Return (x, y) of the center of cell containing provided text 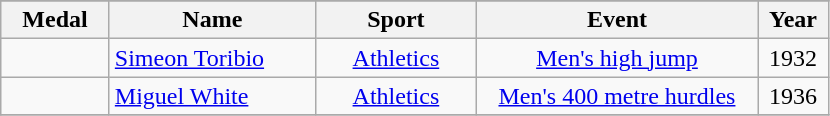
Simeon Toribio (212, 58)
Name (212, 20)
Miguel White (212, 96)
Sport (396, 20)
1932 (794, 58)
Men's 400 metre hurdles (616, 96)
Event (616, 20)
Year (794, 20)
1936 (794, 96)
Medal (56, 20)
Men's high jump (616, 58)
